Search for the cell housing the specified text and yield its (X, Y) center coordinate. 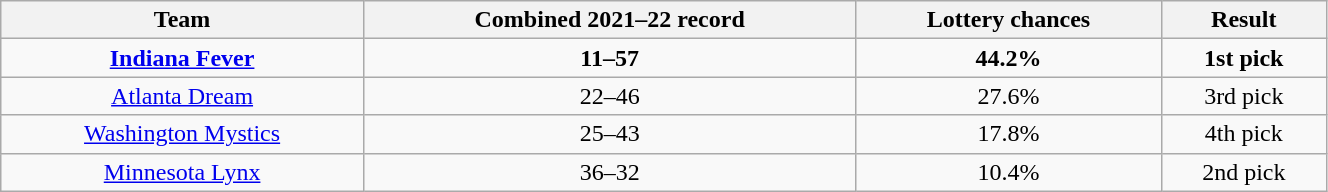
36–32 (609, 172)
Atlanta Dream (182, 96)
Result (1244, 20)
3rd pick (1244, 96)
17.8% (1008, 134)
1st pick (1244, 58)
4th pick (1244, 134)
Washington Mystics (182, 134)
27.6% (1008, 96)
44.2% (1008, 58)
11–57 (609, 58)
22–46 (609, 96)
25–43 (609, 134)
Combined 2021–22 record (609, 20)
Lottery chances (1008, 20)
10.4% (1008, 172)
Minnesota Lynx (182, 172)
2nd pick (1244, 172)
Team (182, 20)
Indiana Fever (182, 58)
